Provide the (x, y) coordinate of the cell's center where the given text is located.  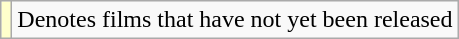
Denotes films that have not yet been released (235, 20)
